Detect which cell encompasses the target text, then output its (X, Y) center coordinate. 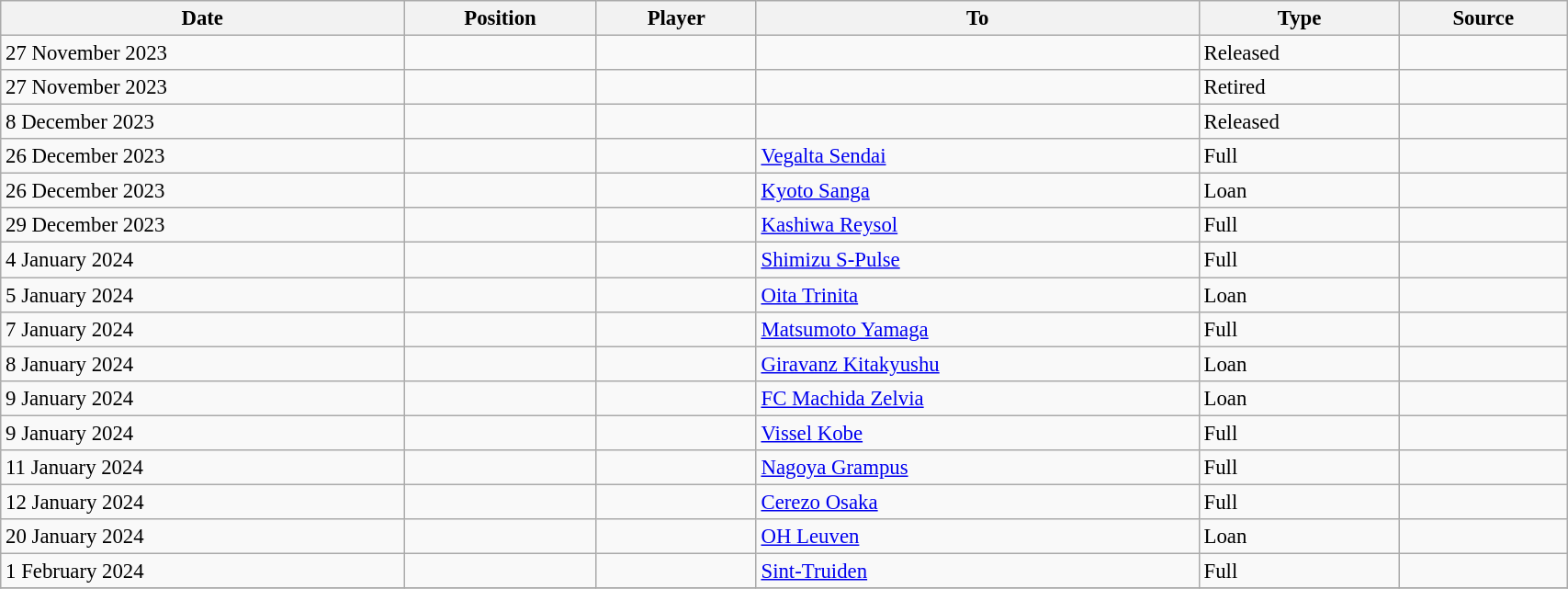
FC Machida Zelvia (977, 398)
Vegalta Sendai (977, 156)
To (977, 18)
Player (676, 18)
12 January 2024 (202, 502)
1 February 2024 (202, 571)
8 January 2024 (202, 364)
Type (1299, 18)
Kyoto Sanga (977, 191)
29 December 2023 (202, 225)
7 January 2024 (202, 329)
Source (1483, 18)
Sint-Truiden (977, 571)
8 December 2023 (202, 122)
5 January 2024 (202, 295)
Position (501, 18)
Retired (1299, 87)
Vissel Kobe (977, 433)
Shimizu S-Pulse (977, 260)
Date (202, 18)
Nagoya Grampus (977, 468)
OH Leuven (977, 537)
Cerezo Osaka (977, 502)
Kashiwa Reysol (977, 225)
Giravanz Kitakyushu (977, 364)
Oita Trinita (977, 295)
11 January 2024 (202, 468)
4 January 2024 (202, 260)
Matsumoto Yamaga (977, 329)
20 January 2024 (202, 537)
